Extract the [x, y] coordinate from the center of the cell holding the provided text.  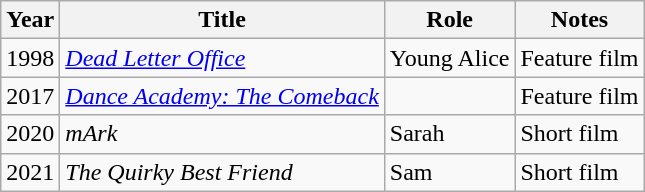
The Quirky Best Friend [222, 172]
Year [30, 20]
2017 [30, 96]
Role [450, 20]
Notes [580, 20]
Dead Letter Office [222, 58]
Title [222, 20]
2021 [30, 172]
mArk [222, 134]
Sarah [450, 134]
2020 [30, 134]
Dance Academy: The Comeback [222, 96]
Young Alice [450, 58]
1998 [30, 58]
Sam [450, 172]
